Return (X, Y) of the center of cell containing provided text 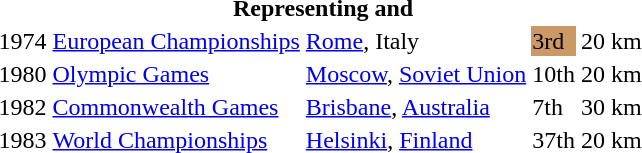
10th (554, 74)
3rd (554, 41)
7th (554, 107)
European Championships (176, 41)
Commonwealth Games (176, 107)
Olympic Games (176, 74)
Brisbane, Australia (416, 107)
Rome, Italy (416, 41)
Moscow, Soviet Union (416, 74)
